From the cell containing the given text, extract its center point as (X, Y) coordinate. 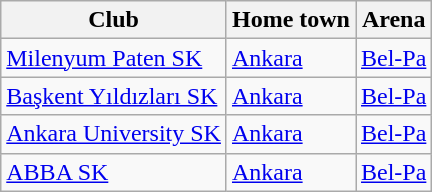
ABBA SK (114, 172)
Ankara University SK (114, 134)
Home town (290, 20)
Başkent Yıldızları SK (114, 96)
Club (114, 20)
Milenyum Paten SK (114, 58)
Arena (394, 20)
